Extract the (x, y) coordinate from the center of the cell holding the provided text.  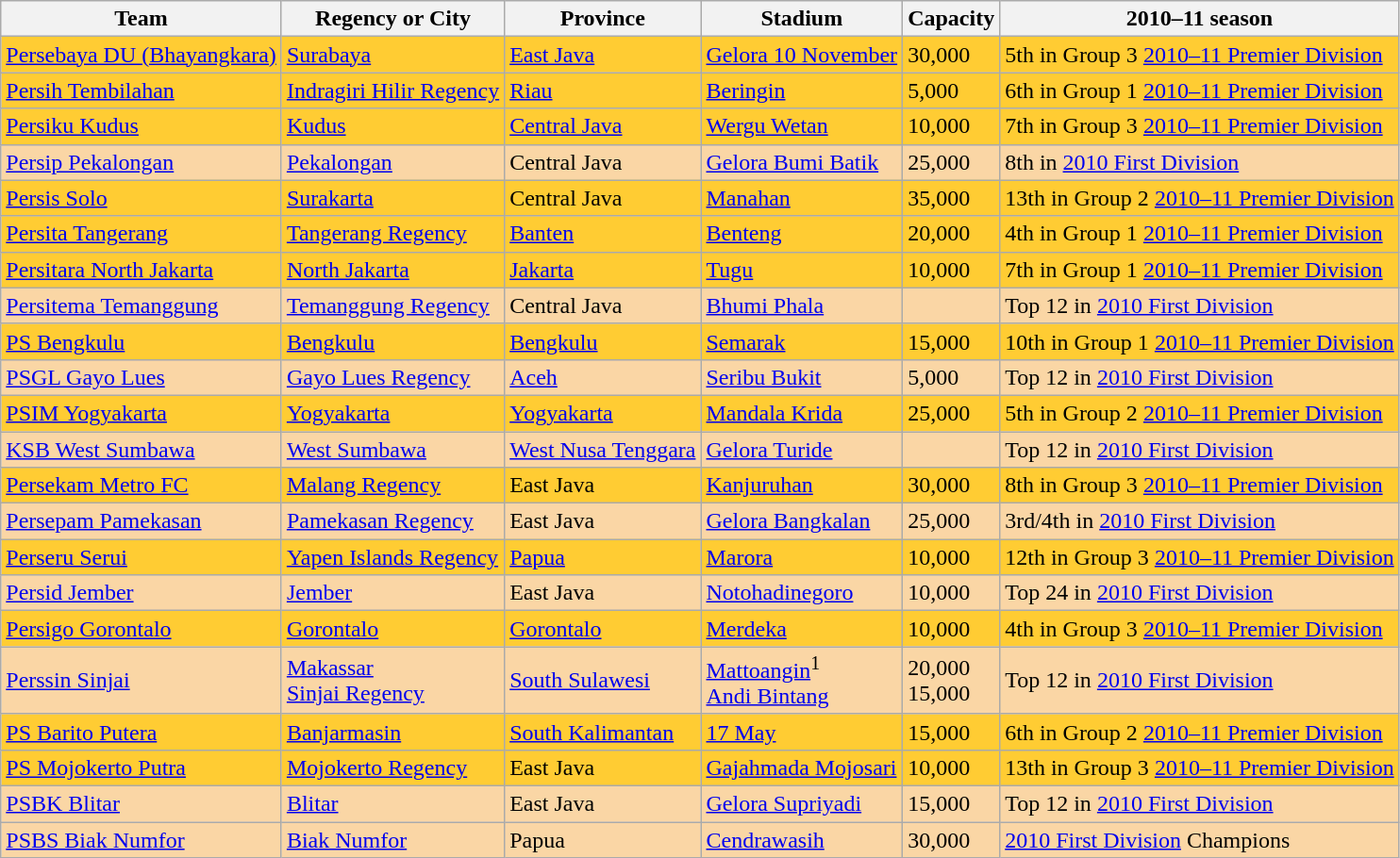
Mojokerto Regency (392, 767)
KSB West Sumbawa (142, 450)
Bhumi Phala (802, 305)
Tugu (802, 270)
South Sulawesi (603, 681)
6th in Group 1 2010–11 Premier Division (1200, 91)
5th in Group 2 2010–11 Premier Division (1200, 413)
Yapen Islands Regency (392, 557)
10th in Group 1 2010–11 Premier Division (1200, 341)
20,00015,000 (951, 681)
Seribu Bukit (802, 377)
PSBS Biak Numfor (142, 840)
Gelora Bangkalan (802, 521)
Kanjuruhan (802, 486)
Surabaya (392, 55)
PSGL Gayo Lues (142, 377)
Beringin (802, 91)
Top 24 in 2010 First Division (1200, 593)
PSBK Blitar (142, 804)
Malang Regency (392, 486)
West Sumbawa (392, 450)
Manahan (802, 198)
Biak Numfor (392, 840)
20,000 (951, 234)
Cendrawasih (802, 840)
Pamekasan Regency (392, 521)
Gayo Lues Regency (392, 377)
Aceh (603, 377)
Persitema Temanggung (142, 305)
Province (603, 19)
Notohadinegoro (802, 593)
12th in Group 3 2010–11 Premier Division (1200, 557)
Persiku Kudus (142, 126)
Jakarta (603, 270)
Banjarmasin (392, 732)
South Kalimantan (603, 732)
Persepam Pamekasan (142, 521)
Riau (603, 91)
8th in 2010 First Division (1200, 162)
Mandala Krida (802, 413)
Merdeka (802, 629)
13th in Group 2 2010–11 Premier Division (1200, 198)
Persid Jember (142, 593)
Persih Tembilahan (142, 91)
4th in Group 1 2010–11 Premier Division (1200, 234)
8th in Group 3 2010–11 Premier Division (1200, 486)
PS Barito Putera (142, 732)
Gelora 10 November (802, 55)
Gelora Supriyadi (802, 804)
Persigo Gorontalo (142, 629)
Team (142, 19)
Persip Pekalongan (142, 162)
Persita Tangerang (142, 234)
2010 First Division Champions (1200, 840)
Gajahmada Mojosari (802, 767)
Indragiri Hilir Regency (392, 91)
Banten (603, 234)
Mattoangin1Andi Bintang (802, 681)
Wergu Wetan (802, 126)
Pekalongan (392, 162)
Temanggung Regency (392, 305)
MakassarSinjai Regency (392, 681)
Surakarta (392, 198)
4th in Group 3 2010–11 Premier Division (1200, 629)
PS Mojokerto Putra (142, 767)
Gelora Bumi Batik (802, 162)
Persekam Metro FC (142, 486)
Regency or City (392, 19)
Blitar (392, 804)
7th in Group 1 2010–11 Premier Division (1200, 270)
6th in Group 2 2010–11 Premier Division (1200, 732)
13th in Group 3 2010–11 Premier Division (1200, 767)
5th in Group 3 2010–11 Premier Division (1200, 55)
Persis Solo (142, 198)
North Jakarta (392, 270)
Perseru Serui (142, 557)
PS Bengkulu (142, 341)
Tangerang Regency (392, 234)
3rd/4th in 2010 First Division (1200, 521)
Jember (392, 593)
Semarak (802, 341)
Gelora Turide (802, 450)
West Nusa Tenggara (603, 450)
Perssin Sinjai (142, 681)
Kudus (392, 126)
Benteng (802, 234)
17 May (802, 732)
7th in Group 3 2010–11 Premier Division (1200, 126)
Stadium (802, 19)
Capacity (951, 19)
Persebaya DU (Bhayangkara) (142, 55)
Marora (802, 557)
2010–11 season (1200, 19)
Persitara North Jakarta (142, 270)
PSIM Yogyakarta (142, 413)
35,000 (951, 198)
